From the cell containing the given text, extract its center point as (X, Y) coordinate. 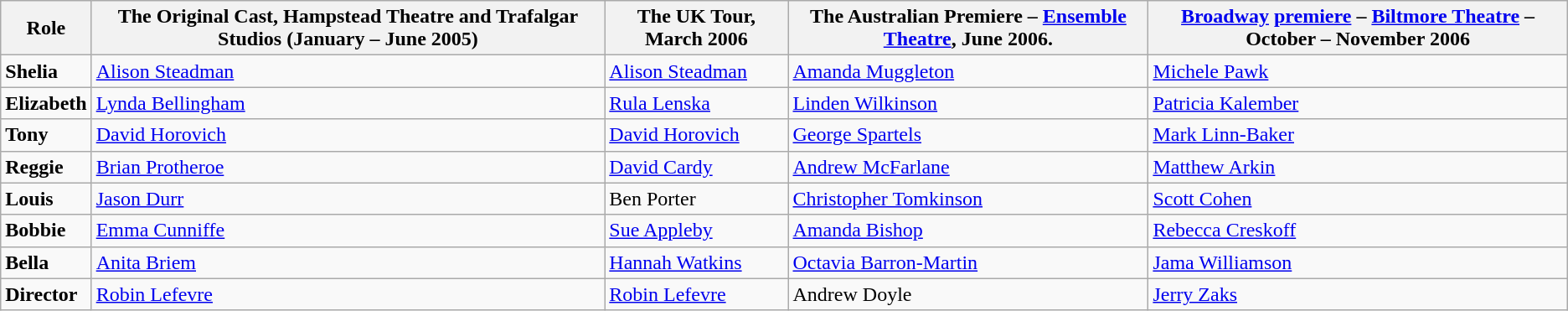
Reggie (46, 167)
Bobbie (46, 231)
Bella (46, 262)
Scott Cohen (1358, 199)
Linden Wilkinson (968, 103)
David Cardy (697, 167)
Emma Cunniffe (348, 231)
Louis (46, 199)
Shelia (46, 71)
George Spartels (968, 135)
Lynda Bellingham (348, 103)
Octavia Barron-Martin (968, 262)
The Original Cast, Hampstead Theatre and Trafalgar Studios (January – June 2005) (348, 29)
Tony (46, 135)
Patricia Kalember (1358, 103)
Role (46, 29)
Jerry Zaks (1358, 294)
Matthew Arkin (1358, 167)
Brian Protheroe (348, 167)
Director (46, 294)
Broadway premiere – Biltmore Theatre – October – November 2006 (1358, 29)
Amanda Muggleton (968, 71)
Christopher Tomkinson (968, 199)
The UK Tour, March 2006 (697, 29)
Jama Williamson (1358, 262)
Amanda Bishop (968, 231)
Andrew Doyle (968, 294)
Anita Briem (348, 262)
Andrew McFarlane (968, 167)
Michele Pawk (1358, 71)
Ben Porter (697, 199)
Sue Appleby (697, 231)
Jason Durr (348, 199)
Elizabeth (46, 103)
Rula Lenska (697, 103)
Mark Linn-Baker (1358, 135)
The Australian Premiere – Ensemble Theatre, June 2006. (968, 29)
Hannah Watkins (697, 262)
Rebecca Creskoff (1358, 231)
